Search for the cell housing the specified text and yield its (x, y) center coordinate. 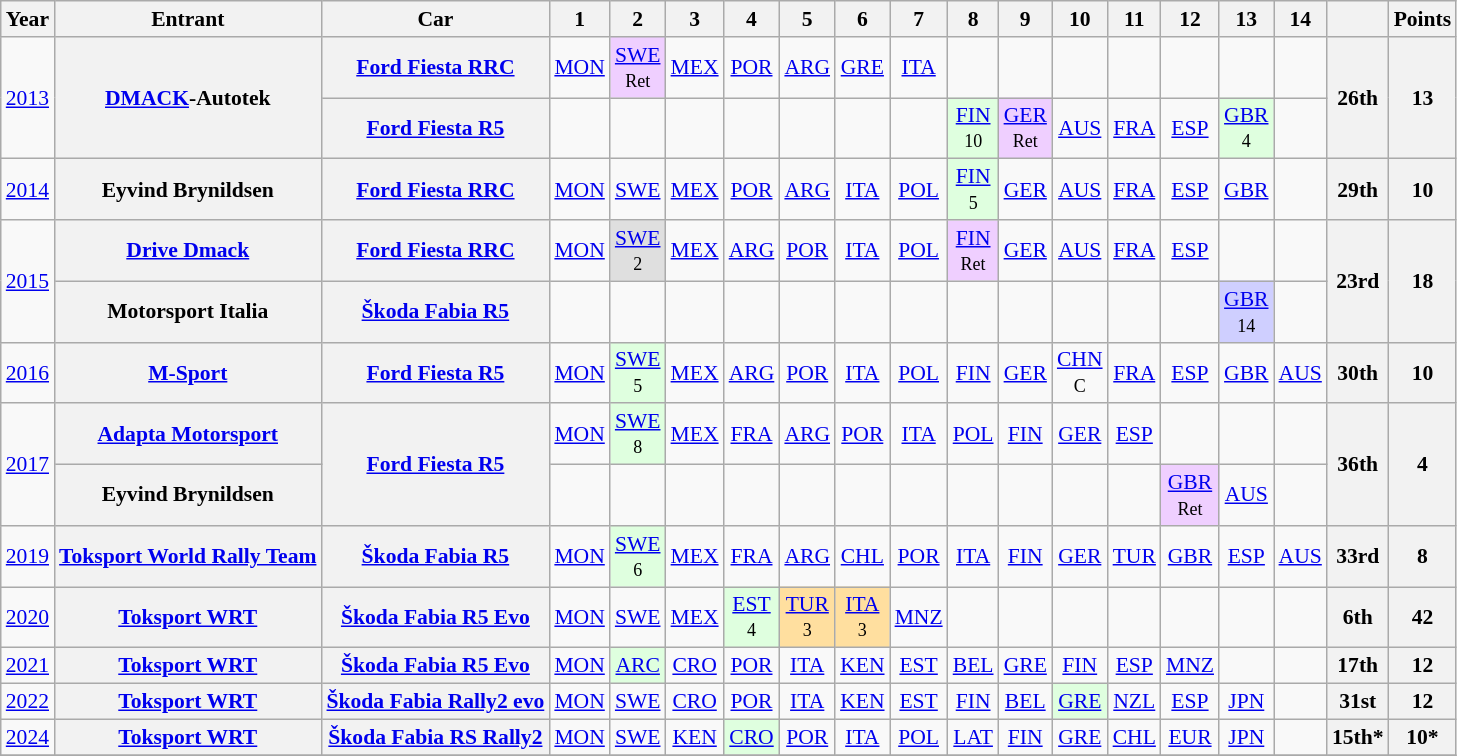
GBRRet (1190, 496)
Toksport World Rally Team (188, 556)
Škoda Fabia RS Rally2 (435, 737)
7 (919, 19)
17th (1358, 666)
26th (1358, 98)
ARC (638, 666)
2015 (28, 281)
SWE6 (638, 556)
2017 (28, 465)
Points (1423, 19)
Adapta Motorsport (188, 434)
6th (1358, 618)
GBR4 (1246, 128)
SWERet (638, 68)
FINRet (974, 250)
42 (1423, 618)
SWE5 (638, 372)
M-Sport (188, 372)
2 (638, 19)
LAT (974, 737)
2016 (28, 372)
Drive Dmack (188, 250)
Car (435, 19)
3 (695, 19)
9 (1026, 19)
6 (862, 19)
2024 (28, 737)
29th (1358, 190)
33rd (1358, 556)
2019 (28, 556)
EST4 (752, 618)
Year (28, 19)
2020 (28, 618)
SWE8 (638, 434)
NZL (1134, 702)
14 (1300, 19)
TUR (1134, 556)
11 (1134, 19)
5 (807, 19)
EUR (1190, 737)
FIN10 (974, 128)
GERRet (1026, 128)
DMACK-Autotek (188, 98)
36th (1358, 465)
GBR14 (1246, 312)
FIN5 (974, 190)
Motorsport Italia (188, 312)
Škoda Fabia Rally2 evo (435, 702)
1 (580, 19)
SWE2 (638, 250)
18 (1423, 281)
10* (1423, 737)
31st (1358, 702)
ITA3 (862, 618)
2022 (28, 702)
CHNC (1080, 372)
23rd (1358, 281)
TUR3 (807, 618)
15th* (1358, 737)
2014 (28, 190)
Entrant (188, 19)
2013 (28, 98)
30th (1358, 372)
2021 (28, 666)
